Capture the cell that displays the provided text and extract its (X, Y) central coordinate. 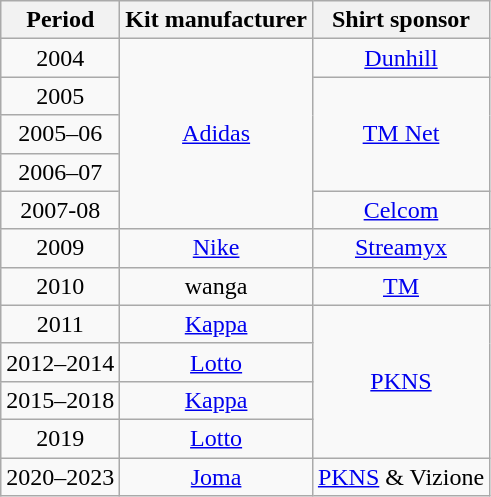
2011 (60, 324)
2020–2023 (60, 477)
2010 (60, 286)
2005 (60, 96)
wanga (216, 286)
TM (400, 286)
Nike (216, 248)
TM Net (400, 134)
2015–2018 (60, 400)
Joma (216, 477)
Kit manufacturer (216, 20)
Period (60, 20)
Celcom (400, 210)
Adidas (216, 134)
2004 (60, 58)
2006–07 (60, 172)
2012–2014 (60, 362)
PKNS (400, 381)
Dunhill (400, 58)
2019 (60, 438)
Shirt sponsor (400, 20)
Streamyx (400, 248)
2007-08 (60, 210)
PKNS & Vizione (400, 477)
2005–06 (60, 134)
2009 (60, 248)
